Capture the cell that displays the provided text and extract its [x, y] central coordinate. 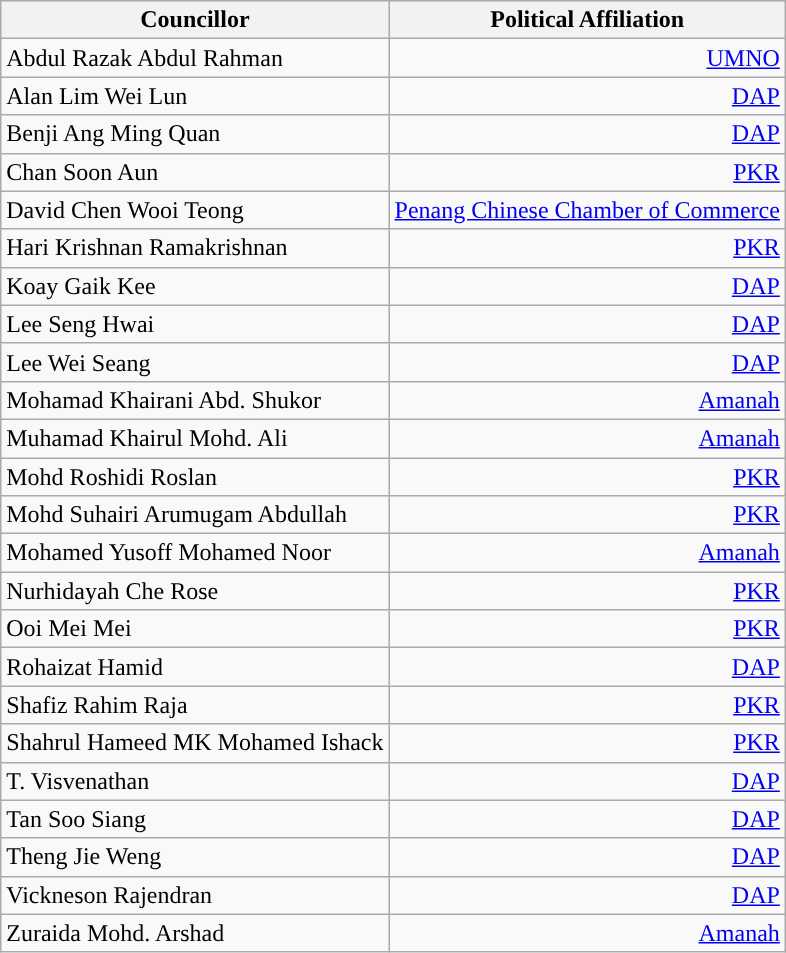
UMNO [587, 58]
Nurhidayah Che Rose [195, 591]
Mohd Suhairi Arumugam Abdullah [195, 515]
Vickneson Rajendran [195, 895]
Theng Jie Weng [195, 857]
Mohamed Yusoff Mohamed Noor [195, 553]
Penang Chinese Chamber of Commerce [587, 210]
Shahrul Hameed MK Mohamed Ishack [195, 743]
Abdul Razak Abdul Rahman [195, 58]
David Chen Wooi Teong [195, 210]
Benji Ang Ming Quan [195, 134]
Political Affiliation [587, 20]
T. Visvenathan [195, 781]
Ooi Mei Mei [195, 629]
Hari Krishnan Ramakrishnan [195, 248]
Muhamad Khairul Mohd. Ali [195, 438]
Alan Lim Wei Lun [195, 96]
Chan Soon Aun [195, 172]
Mohamad Khairani Abd. Shukor [195, 400]
Lee Wei Seang [195, 362]
Mohd Roshidi Roslan [195, 477]
Councillor [195, 20]
Zuraida Mohd. Arshad [195, 933]
Tan Soo Siang [195, 819]
Koay Gaik Kee [195, 286]
Shafiz Rahim Raja [195, 705]
Rohaizat Hamid [195, 667]
Lee Seng Hwai [195, 324]
